Detect which cell encompasses the target text, then output its [X, Y] center coordinate. 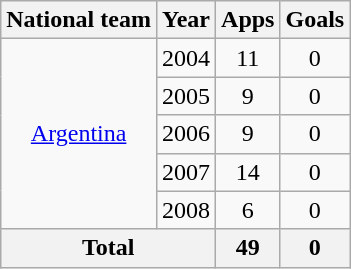
2005 [186, 96]
2006 [186, 134]
Argentina [79, 134]
2008 [186, 210]
11 [248, 58]
Total [108, 248]
Apps [248, 20]
2007 [186, 172]
Year [186, 20]
14 [248, 172]
49 [248, 248]
National team [79, 20]
Goals [315, 20]
6 [248, 210]
2004 [186, 58]
